Return the (X, Y) coordinate for the center point of the cell that contains the specified text.  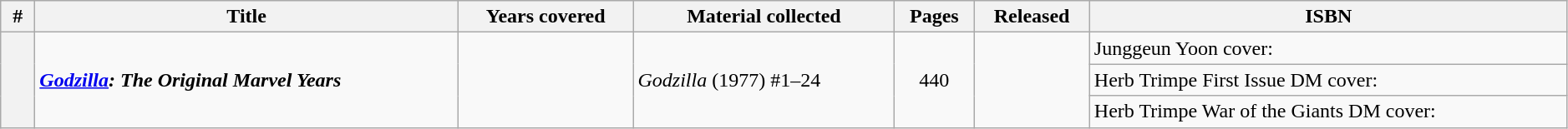
Godzilla (1977) #1–24 (764, 80)
Godzilla: The Original Marvel Years (247, 80)
Herb Trimpe War of the Giants DM cover: (1328, 112)
440 (934, 80)
Title (247, 17)
Years covered (546, 17)
Pages (934, 17)
Herb Trimpe First Issue DM cover: (1328, 80)
Released (1033, 17)
Material collected (764, 17)
Junggeun Yoon cover: (1328, 48)
# (18, 17)
ISBN (1328, 17)
